Return the [x, y] coordinate for the center point of the cell that contains the specified text.  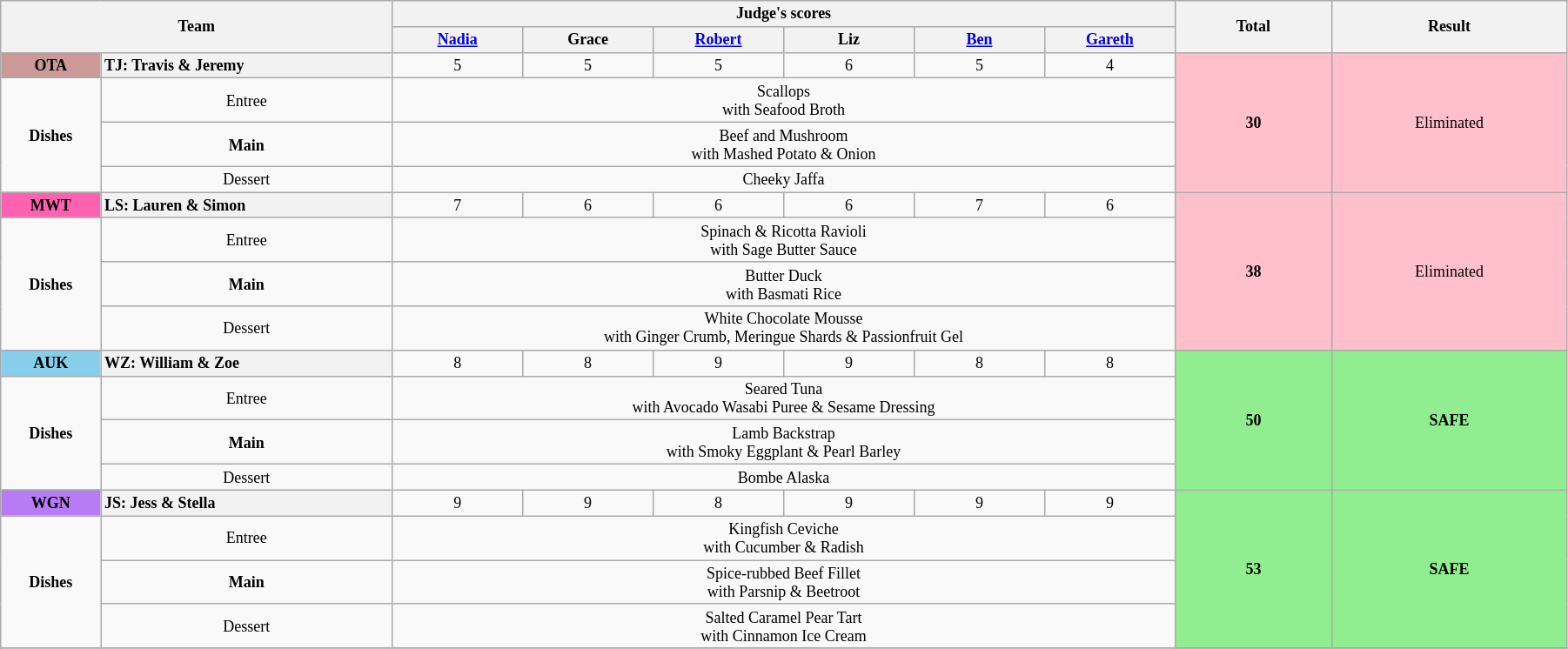
Liz [849, 39]
38 [1253, 271]
4 [1109, 65]
White Chocolate Moussewith Ginger Crumb, Meringue Shards & Passionfruit Gel [784, 329]
WGN [50, 503]
TJ: Travis & Jeremy [247, 65]
Kingfish Cevichewith Cucumber & Radish [784, 538]
Gareth [1109, 39]
Robert [719, 39]
Total [1253, 26]
Seared Tunawith Avocado Wasabi Puree & Sesame Dressing [784, 398]
JS: Jess & Stella [247, 503]
LS: Lauren & Simon [247, 205]
Spice-rubbed Beef Filletwith Parsnip & Beetroot [784, 583]
53 [1253, 569]
50 [1253, 419]
Bombe Alaska [784, 477]
Grace [588, 39]
Lamb Backstrapwith Smoky Eggplant & Pearl Barley [784, 442]
Cheeky Jaffa [784, 179]
Butter Duckwith Basmati Rice [784, 284]
Ben [979, 39]
WZ: William & Zoe [247, 363]
AUK [50, 363]
OTA [50, 65]
Beef and Mushroomwith Mashed Potato & Onion [784, 144]
Nadia [458, 39]
30 [1253, 122]
Team [197, 26]
Result [1449, 26]
Salted Caramel Pear Tartwith Cinnamon Ice Cream [784, 626]
MWT [50, 205]
Spinach & Ricotta Ravioliwith Sage Butter Sauce [784, 240]
Scallopswith Seafood Broth [784, 101]
Judge's scores [784, 14]
